Return [x, y] of the center of cell containing provided text 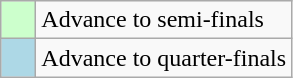
Advance to quarter-finals [164, 58]
Advance to semi-finals [164, 20]
